Return the (X, Y) coordinate for the center point of the cell that contains the specified text.  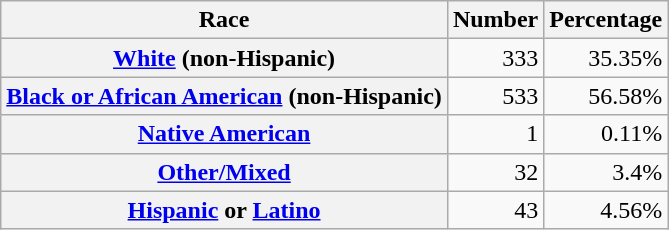
Other/Mixed (224, 172)
533 (495, 96)
56.58% (606, 96)
Race (224, 20)
43 (495, 210)
35.35% (606, 58)
3.4% (606, 172)
White (non-Hispanic) (224, 58)
4.56% (606, 210)
32 (495, 172)
Percentage (606, 20)
Black or African American (non-Hispanic) (224, 96)
0.11% (606, 134)
1 (495, 134)
333 (495, 58)
Native American (224, 134)
Hispanic or Latino (224, 210)
Number (495, 20)
